Scan for the cell matching the given text and deliver its [X, Y] coordinate at center. 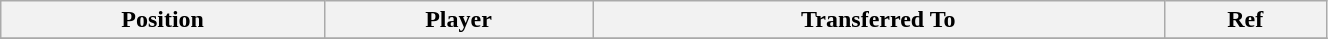
Position [163, 20]
Player [458, 20]
Ref [1245, 20]
Transferred To [878, 20]
